Output the (x, y) coordinate of the center of the cell containing the given text.  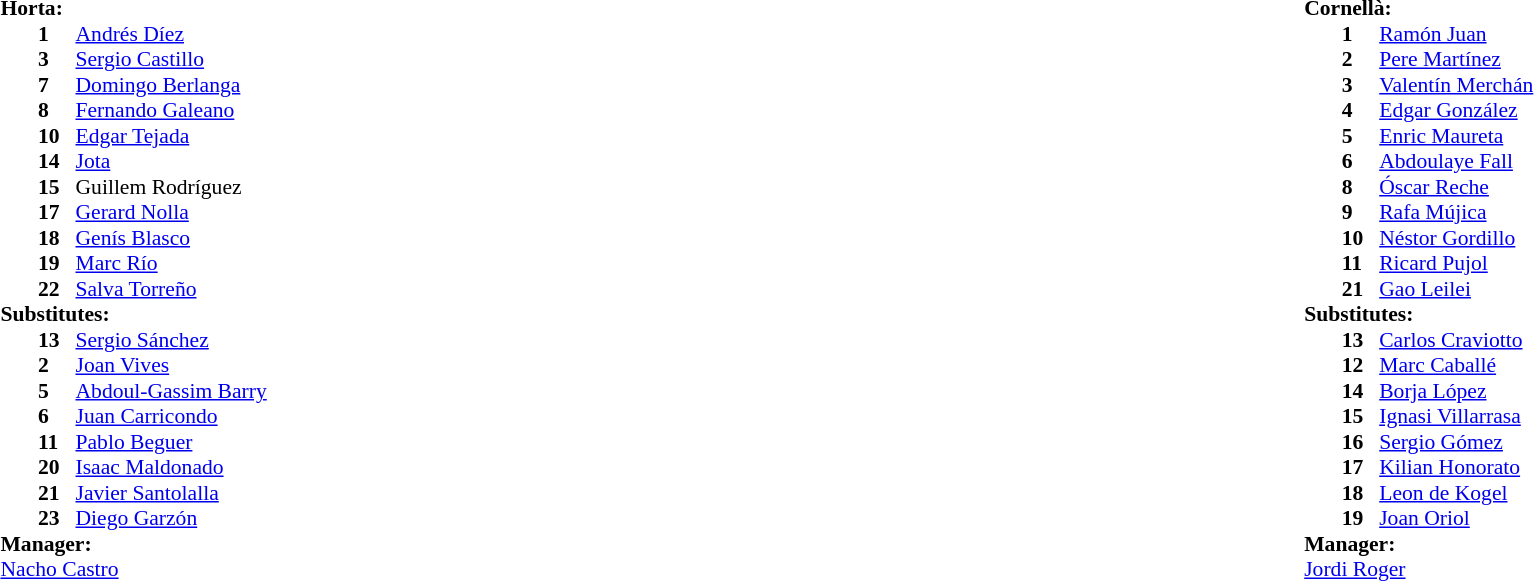
22 (57, 289)
Néstor Gordillo (1456, 238)
Salva Torreño (172, 289)
Abdoulaye Fall (1456, 161)
Edgar Tejada (172, 136)
Ignasi Villarrasa (1456, 417)
Gao Leilei (1456, 289)
Sergio Castillo (172, 59)
4 (1361, 111)
Jota (172, 161)
Joan Oriol (1456, 519)
Guillem Rodríguez (172, 187)
Domingo Berlanga (172, 85)
Pablo Beguer (172, 442)
Rafa Mújica (1456, 213)
12 (1361, 365)
7 (57, 85)
Edgar González (1456, 111)
Genís Blasco (172, 238)
Óscar Reche (1456, 187)
Marc Río (172, 263)
Ramón Juan (1456, 34)
20 (57, 467)
Valentín Merchán (1456, 85)
Kilian Honorato (1456, 467)
Juan Carricondo (172, 417)
Isaac Maldonado (172, 467)
Leon de Kogel (1456, 493)
Javier Santolalla (172, 493)
Ricard Pujol (1456, 263)
Fernando Galeano (172, 111)
Joan Vives (172, 365)
Andrés Díez (172, 34)
Gerard Nolla (172, 213)
Borja López (1456, 391)
Pere Martínez (1456, 59)
Enric Maureta (1456, 136)
16 (1361, 442)
Sergio Gómez (1456, 442)
9 (1361, 213)
Sergio Sánchez (172, 340)
Carlos Craviotto (1456, 340)
Abdoul-Gassim Barry (172, 391)
23 (57, 519)
Diego Garzón (172, 519)
Marc Caballé (1456, 365)
